Return [X, Y] of the center of cell containing provided text 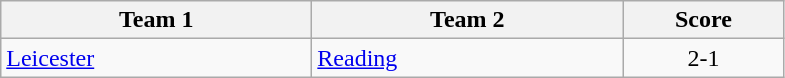
Score [704, 20]
Leicester [156, 58]
Team 2 [468, 20]
Team 1 [156, 20]
2-1 [704, 58]
Reading [468, 58]
